Search for the cell housing the specified text and yield its [x, y] center coordinate. 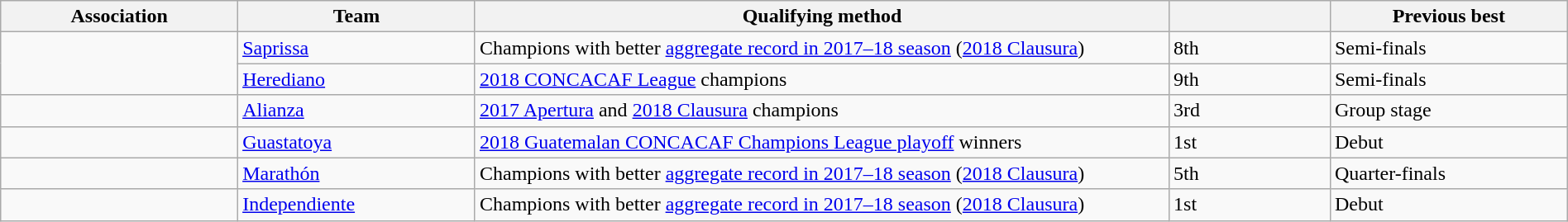
Team [357, 17]
Marathón [357, 173]
5th [1250, 173]
2017 Apertura and 2018 Clausura champions [822, 111]
Association [119, 17]
9th [1250, 79]
2018 CONCACAF League champions [822, 79]
Previous best [1449, 17]
Quarter-finals [1449, 173]
Alianza [357, 111]
3rd [1250, 111]
2018 Guatemalan CONCACAF Champions League playoff winners [822, 142]
Herediano [357, 79]
Qualifying method [822, 17]
Guastatoya [357, 142]
Independiente [357, 205]
Saprissa [357, 48]
8th [1250, 48]
Group stage [1449, 111]
